For the text-containing cell, return its midpoint in [X, Y] coordinate format. 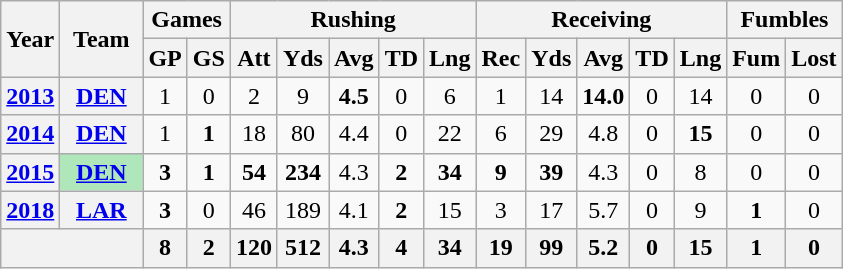
2013 [30, 96]
2014 [30, 134]
4.1 [354, 210]
5.7 [604, 210]
512 [302, 248]
5.2 [604, 248]
22 [450, 134]
29 [552, 134]
46 [254, 210]
18 [254, 134]
17 [552, 210]
Team [102, 39]
4.4 [354, 134]
19 [501, 248]
234 [302, 172]
120 [254, 248]
GS [208, 58]
Att [254, 58]
14.0 [604, 96]
Receiving [602, 20]
Year [30, 39]
GP [165, 58]
Fum [756, 58]
2018 [30, 210]
4.5 [354, 96]
Games [186, 20]
189 [302, 210]
Fumbles [784, 20]
Rec [501, 58]
Rushing [353, 20]
4 [401, 248]
LAR [102, 210]
80 [302, 134]
2015 [30, 172]
4.8 [604, 134]
99 [552, 248]
54 [254, 172]
Lost [814, 58]
39 [552, 172]
